Locate the cell with the specified text and output its (x, y) center coordinate. 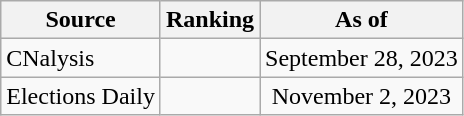
Ranking (210, 20)
September 28, 2023 (362, 58)
CNalysis (81, 58)
As of (362, 20)
Elections Daily (81, 96)
November 2, 2023 (362, 96)
Source (81, 20)
